Search for the cell housing the specified text and yield its (x, y) center coordinate. 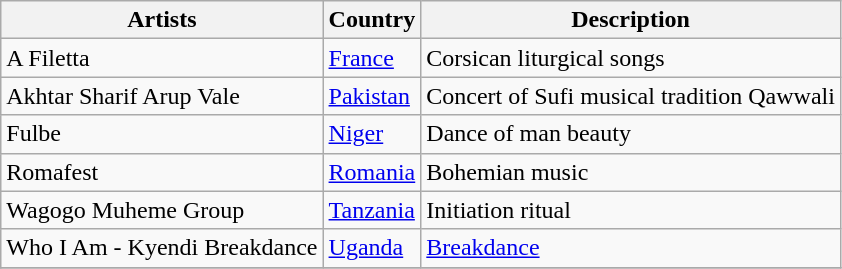
Tanzania (372, 210)
Who I Am - Kyendi Breakdance (162, 248)
Pakistan (372, 96)
Breakdance (631, 248)
Bohemian music (631, 172)
Romafest (162, 172)
Description (631, 20)
Akhtar Sharif Arup Vale (162, 96)
Country (372, 20)
Romania (372, 172)
Concert of Sufi musical tradition Qawwali (631, 96)
Dance of man beauty (631, 134)
Uganda (372, 248)
Initiation ritual (631, 210)
A Filetta (162, 58)
Fulbe (162, 134)
France (372, 58)
Corsican liturgical songs (631, 58)
Wagogo Muheme Group (162, 210)
Niger (372, 134)
Artists (162, 20)
